Extract the [x, y] coordinate from the center of the cell holding the provided text.  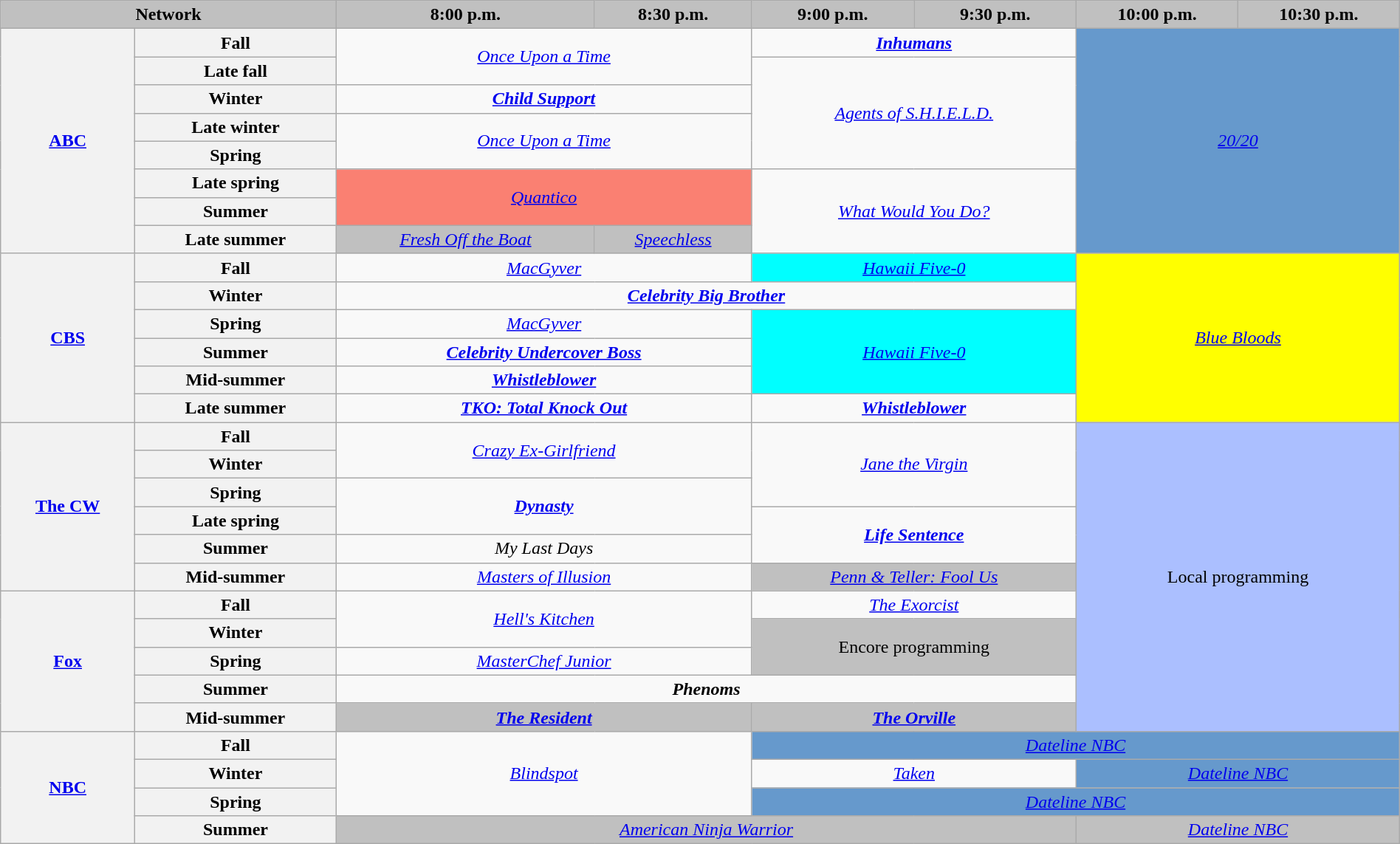
Network [168, 15]
Fresh Off the Boat [465, 239]
The Exorcist [914, 605]
Local programming [1238, 577]
Hell's Kitchen [543, 619]
Speechless [673, 239]
What Would You Do? [914, 211]
9:00 p.m. [833, 15]
Agents of S.H.I.E.L.D. [914, 113]
MasterChef Junior [543, 661]
9:30 p.m. [995, 15]
Late fall [236, 71]
Encore programming [914, 647]
The CW [68, 507]
8:30 p.m. [673, 15]
Life Sentence [914, 535]
Jane the Virgin [914, 464]
ABC [68, 141]
10:00 p.m. [1158, 15]
Celebrity Undercover Boss [543, 352]
The Orville [914, 717]
TKO: Total Knock Out [543, 408]
Masters of Illusion [543, 577]
Phenoms [706, 689]
Taken [914, 773]
NBC [68, 787]
10:30 p.m. [1319, 15]
Late winter [236, 127]
Inhumans [914, 43]
20/20 [1238, 141]
My Last Days [543, 549]
Celebrity Big Brother [706, 295]
Blindspot [543, 773]
Child Support [543, 99]
Fox [68, 661]
Dynasty [543, 507]
Penn & Teller: Fool Us [914, 577]
8:00 p.m. [465, 15]
American Ninja Warrior [706, 830]
The Resident [543, 717]
CBS [68, 337]
Blue Bloods [1238, 337]
Crazy Ex-Girlfriend [543, 450]
Quantico [543, 197]
